Extract the (x, y) coordinate from the center of the cell holding the provided text.  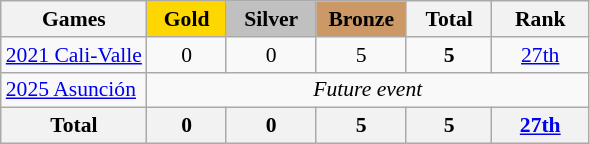
2021 Cali-Valle (74, 55)
Gold (186, 19)
Bronze (361, 19)
Rank (540, 19)
Future event (368, 90)
Silver (271, 19)
2025 Asunción (74, 90)
Games (74, 19)
